Identify which cell holds the provided text, then report its [x, y] central coordinate. 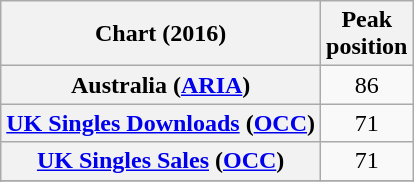
Chart (2016) [161, 34]
Peakposition [367, 34]
Australia (ARIA) [161, 85]
86 [367, 85]
UK Singles Sales (OCC) [161, 161]
UK Singles Downloads (OCC) [161, 123]
